Output the [X, Y] coordinate of the center of the cell containing the given text.  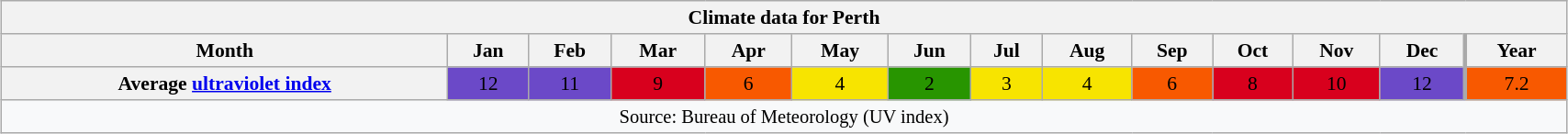
Jan [488, 50]
Nov [1337, 50]
7.2 [1516, 84]
Year [1516, 50]
Jul [1006, 50]
May [841, 50]
Apr [749, 50]
Oct [1253, 50]
10 [1337, 84]
Source: Bureau of Meteorology (UV index) [784, 117]
Average ultraviolet index [225, 84]
Sep [1172, 50]
Month [225, 50]
Mar [658, 50]
Dec [1423, 50]
9 [658, 84]
Aug [1087, 50]
Jun [929, 50]
11 [570, 84]
Climate data for Perth [784, 17]
3 [1006, 84]
8 [1253, 84]
2 [929, 84]
Feb [570, 50]
